Capture the cell that displays the provided text and extract its (x, y) central coordinate. 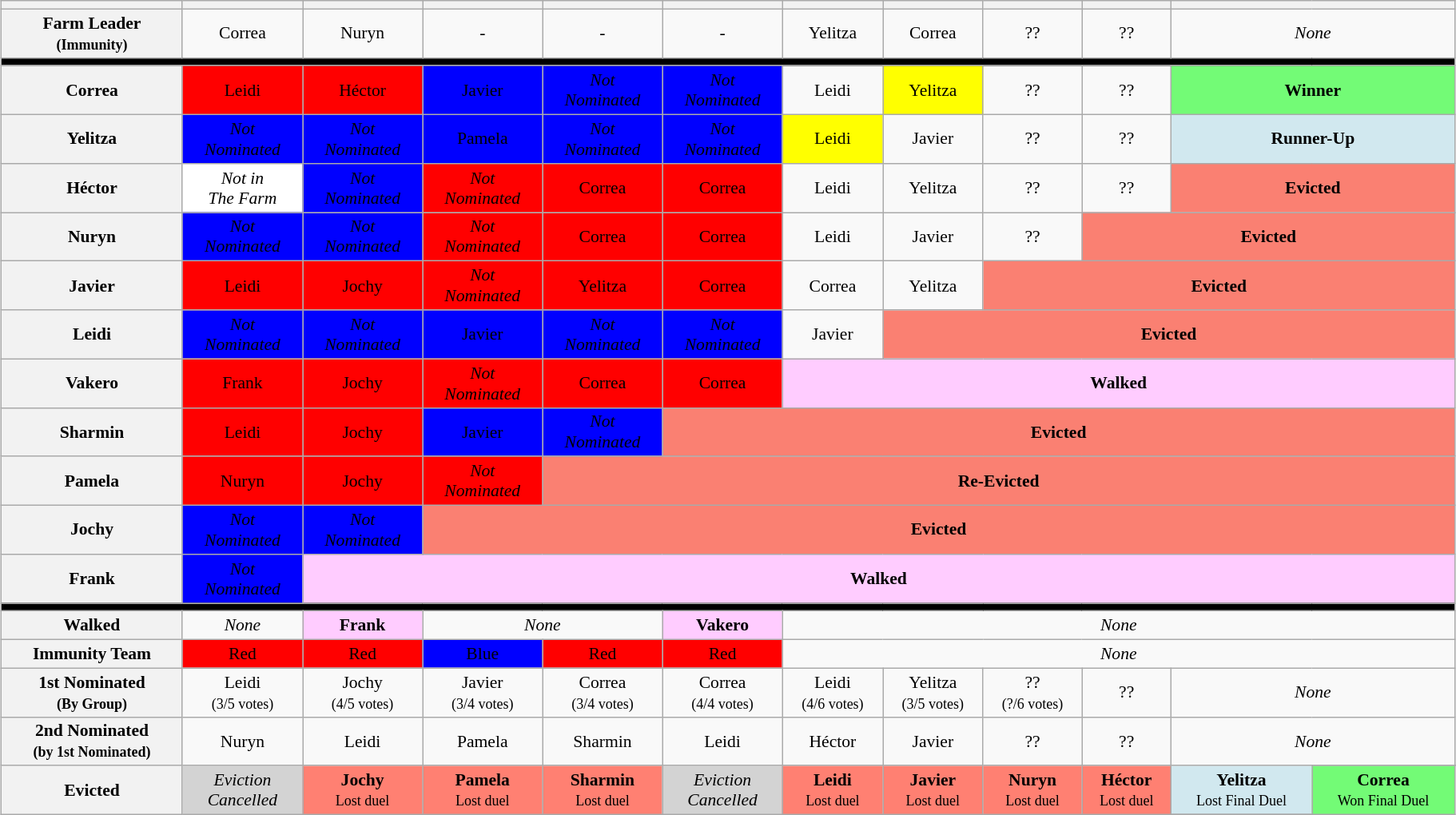
Farm Leader(Immunity) (93, 34)
PamelaLost duel (483, 791)
LeidiLost duel (833, 791)
Blue (483, 654)
CorreaWon Final Duel (1384, 791)
Winner (1312, 91)
HéctorLost duel (1127, 791)
Runner-Up (1312, 139)
??(?/6 votes) (1032, 692)
Jochy(4/5 votes) (362, 692)
Correa(4/4 votes) (722, 692)
Javier(3/4 votes) (483, 692)
JochyLost duel (362, 791)
1st Nominated(By Group) (93, 692)
Re-Evicted (999, 481)
Not inThe Farm (242, 189)
2nd Nominated(by 1st Nominated) (93, 741)
Correa(3/4 votes) (603, 692)
Leidi(3/5 votes) (242, 692)
Immunity Team (93, 654)
SharminLost duel (603, 791)
YelitzaLost Final Duel (1241, 791)
JavierLost duel (933, 791)
Yelitza(3/5 votes) (933, 692)
NurynLost duel (1032, 791)
Leidi(4/6 votes) (833, 692)
